Search for the cell housing the specified text and yield its [X, Y] center coordinate. 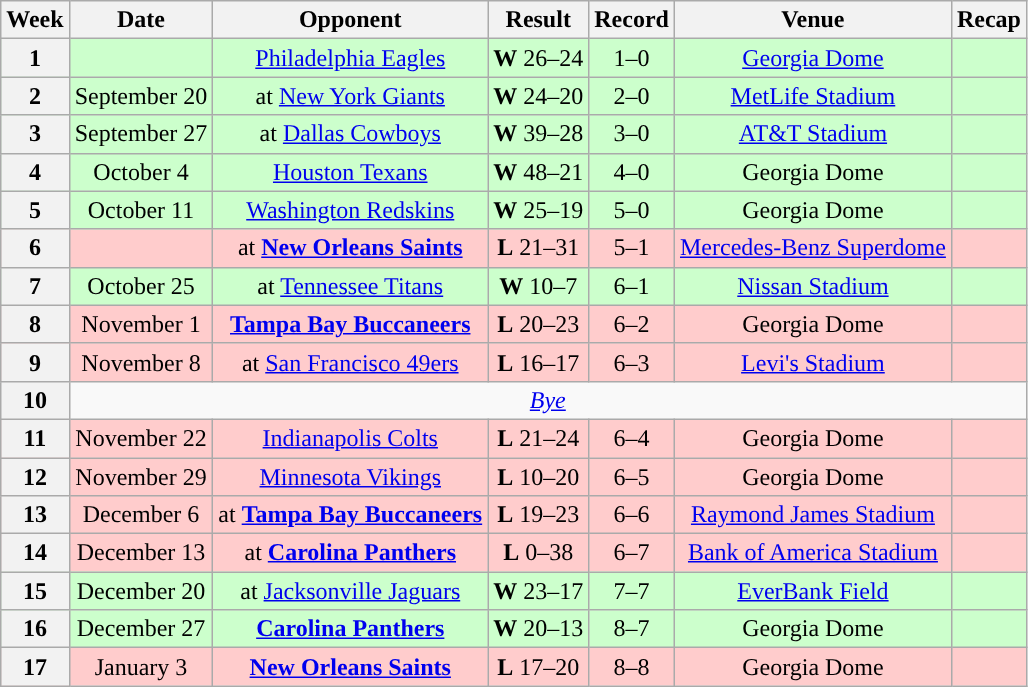
October 25 [141, 286]
Opponent [350, 20]
6 [35, 248]
at New Orleans Saints [350, 248]
Nissan Stadium [812, 286]
Venue [812, 20]
6–1 [632, 286]
AT&T Stadium [812, 134]
Recap [988, 20]
Bye [548, 400]
at New York Giants [350, 96]
W 23–17 [538, 591]
13 [35, 515]
W 48–21 [538, 172]
3–0 [632, 134]
L 21–24 [538, 438]
Week [35, 20]
December 20 [141, 591]
Raymond James Stadium [812, 515]
at Tennessee Titans [350, 286]
Mercedes-Benz Superdome [812, 248]
Carolina Panthers [350, 629]
2–0 [632, 96]
Indianapolis Colts [350, 438]
4 [35, 172]
Minnesota Vikings [350, 477]
at Tampa Bay Buccaneers [350, 515]
December 13 [141, 553]
3 [35, 134]
W 10–7 [538, 286]
Houston Texans [350, 172]
12 [35, 477]
5–1 [632, 248]
4–0 [632, 172]
7 [35, 286]
November 22 [141, 438]
Philadelphia Eagles [350, 58]
6–2 [632, 324]
January 3 [141, 667]
W 24–20 [538, 96]
Date [141, 20]
December 27 [141, 629]
at Jacksonville Jaguars [350, 591]
October 4 [141, 172]
17 [35, 667]
1–0 [632, 58]
October 11 [141, 210]
8–7 [632, 629]
16 [35, 629]
at Dallas Cowboys [350, 134]
W 39–28 [538, 134]
November 8 [141, 362]
7–7 [632, 591]
6–6 [632, 515]
5–0 [632, 210]
L 21–31 [538, 248]
Bank of America Stadium [812, 553]
W 25–19 [538, 210]
2 [35, 96]
5 [35, 210]
MetLife Stadium [812, 96]
6–4 [632, 438]
L 19–23 [538, 515]
L 0–38 [538, 553]
8 [35, 324]
11 [35, 438]
at San Francisco 49ers [350, 362]
14 [35, 553]
New Orleans Saints [350, 667]
15 [35, 591]
W 20–13 [538, 629]
Washington Redskins [350, 210]
9 [35, 362]
6–7 [632, 553]
Levi's Stadium [812, 362]
December 6 [141, 515]
6–3 [632, 362]
L 10–20 [538, 477]
L 17–20 [538, 667]
Record [632, 20]
September 20 [141, 96]
at Carolina Panthers [350, 553]
L 20–23 [538, 324]
Tampa Bay Buccaneers [350, 324]
L 16–17 [538, 362]
Result [538, 20]
1 [35, 58]
November 1 [141, 324]
September 27 [141, 134]
10 [35, 400]
6–5 [632, 477]
8–8 [632, 667]
EverBank Field [812, 591]
November 29 [141, 477]
W 26–24 [538, 58]
